Locate the cell with the specified text and output its (X, Y) center coordinate. 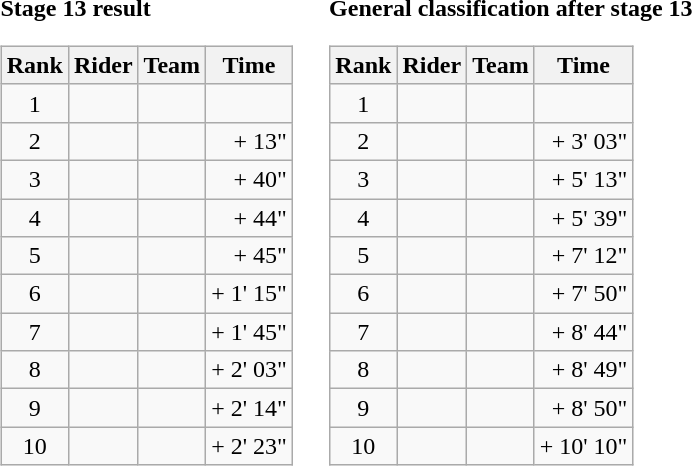
+ 3' 03" (584, 141)
+ 2' 03" (250, 370)
+ 7' 50" (584, 294)
+ 8' 49" (584, 370)
+ 2' 14" (250, 408)
+ 7' 12" (584, 256)
+ 40" (250, 179)
+ 8' 50" (584, 408)
+ 13" (250, 141)
+ 45" (250, 256)
+ 8' 44" (584, 332)
+ 10' 10" (584, 446)
+ 44" (250, 217)
+ 1' 15" (250, 294)
+ 5' 13" (584, 179)
+ 5' 39" (584, 217)
+ 1' 45" (250, 332)
+ 2' 23" (250, 446)
